Extract the (x, y) coordinate from the center of the cell holding the provided text.  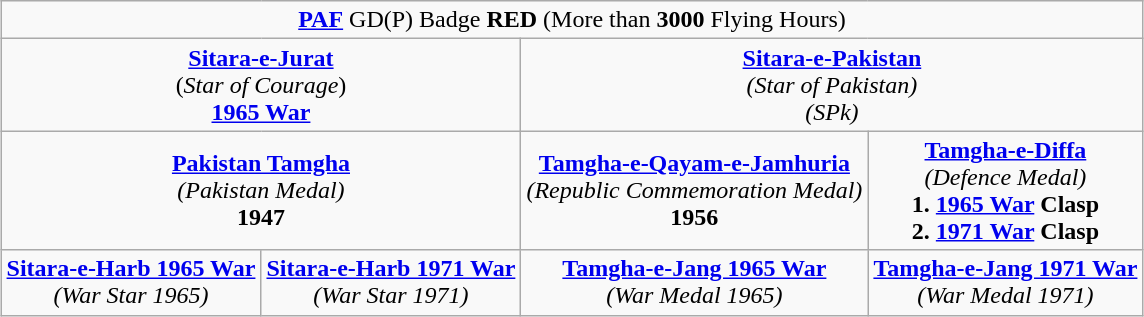
Pakistan Tamgha(Pakistan Medal)1947 (261, 190)
Sitara-e-Harb 1965 War(War Star 1965) (131, 282)
Sitara-e-Jurat(Star of Courage)1965 War (261, 85)
PAF GD(P) Badge RED (More than 3000 Flying Hours) (572, 20)
Tamgha-e-Diffa(Defence Medal)1. 1965 War Clasp2. 1971 War Clasp (1006, 190)
Tamgha-e-Qayam-e-Jamhuria(Republic Commemoration Medal)1956 (694, 190)
Sitara-e-Harb 1971 War(War Star 1971) (391, 282)
Tamgha-e-Jang 1971 War(War Medal 1971) (1006, 282)
Sitara-e-Pakistan(Star of Pakistan)(SPk) (832, 85)
Tamgha-e-Jang 1965 War(War Medal 1965) (694, 282)
